Provide the (x, y) coordinate of the cell's center where the given text is located.  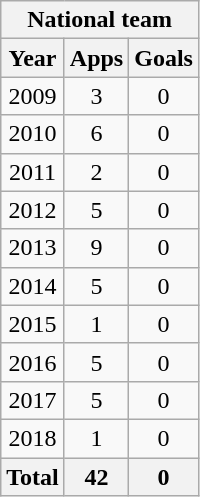
2009 (33, 96)
Year (33, 58)
Apps (96, 58)
9 (96, 248)
National team (100, 20)
3 (96, 96)
2012 (33, 210)
2011 (33, 172)
2013 (33, 248)
2010 (33, 134)
Total (33, 477)
2015 (33, 324)
2016 (33, 362)
Goals (164, 58)
2017 (33, 400)
2018 (33, 438)
6 (96, 134)
2 (96, 172)
2014 (33, 286)
42 (96, 477)
